Scan for the cell matching the given text and deliver its [X, Y] coordinate at center. 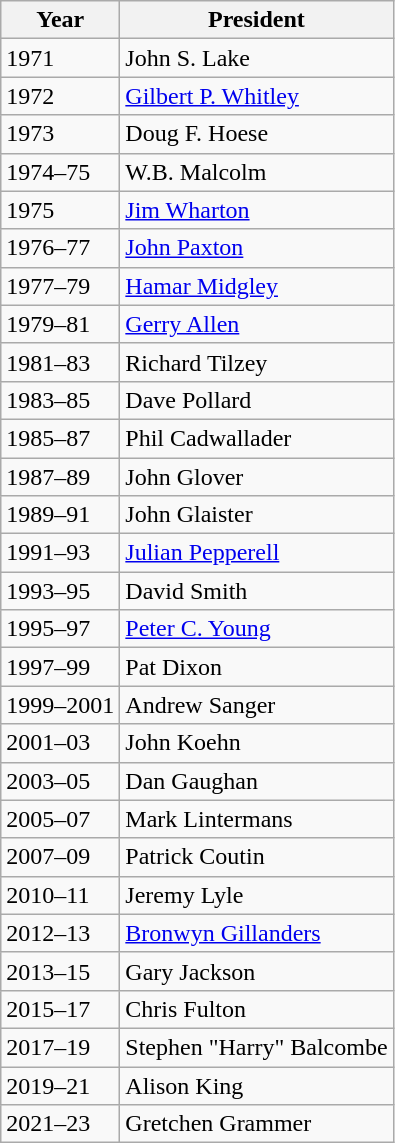
1997–99 [60, 667]
Pat Dixon [256, 667]
1975 [60, 210]
1999–2001 [60, 705]
Stephen "Harry" Balcombe [256, 1047]
Jim Wharton [256, 210]
2021–23 [60, 1124]
Patrick Coutin [256, 857]
Gilbert P. Whitley [256, 96]
2007–09 [60, 857]
1993–95 [60, 591]
2017–19 [60, 1047]
1973 [60, 134]
Chris Fulton [256, 1009]
John Paxton [256, 248]
1976–77 [60, 248]
Mark Lintermans [256, 819]
Alison King [256, 1085]
Dan Gaughan [256, 781]
1995–97 [60, 629]
W.B. Malcolm [256, 172]
John Glover [256, 477]
2019–21 [60, 1085]
John Glaister [256, 515]
David Smith [256, 591]
2013–15 [60, 971]
President [256, 20]
1983–85 [60, 400]
2001–03 [60, 743]
1991–93 [60, 553]
2010–11 [60, 895]
1974–75 [60, 172]
Jeremy Lyle [256, 895]
1979–81 [60, 324]
Dave Pollard [256, 400]
Gary Jackson [256, 971]
2003–05 [60, 781]
2005–07 [60, 819]
Andrew Sanger [256, 705]
2012–13 [60, 933]
Gerry Allen [256, 324]
Peter C. Young [256, 629]
1989–91 [60, 515]
1985–87 [60, 438]
Richard Tilzey [256, 362]
1987–89 [60, 477]
2015–17 [60, 1009]
Hamar Midgley [256, 286]
1971 [60, 58]
Julian Pepperell [256, 553]
Bronwyn Gillanders [256, 933]
1972 [60, 96]
John S. Lake [256, 58]
1981–83 [60, 362]
Phil Cadwallader [256, 438]
Doug F. Hoese [256, 134]
Year [60, 20]
1977–79 [60, 286]
Gretchen Grammer [256, 1124]
John Koehn [256, 743]
